Detect which cell encompasses the target text, then output its [x, y] center coordinate. 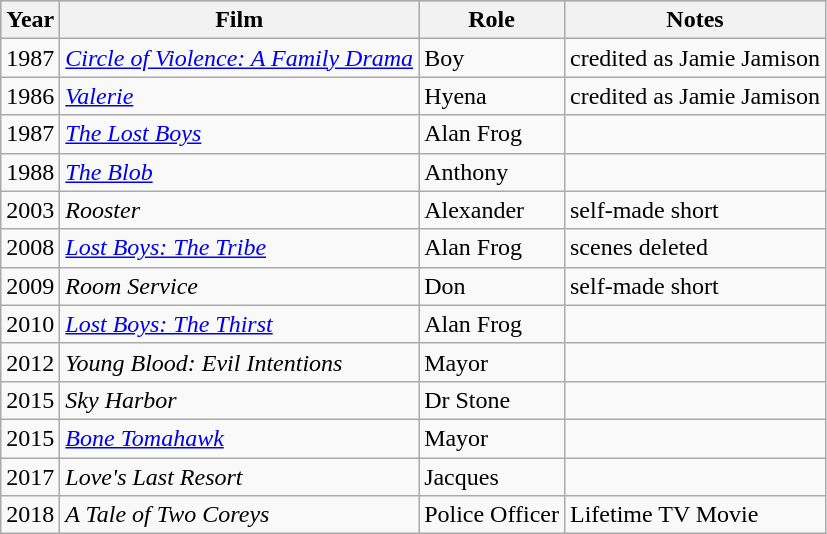
Valerie [240, 96]
Year [30, 20]
Lost Boys: The Thirst [240, 324]
The Lost Boys [240, 134]
Room Service [240, 286]
Anthony [492, 172]
2009 [30, 286]
Alexander [492, 210]
Don [492, 286]
Boy [492, 58]
2003 [30, 210]
Love's Last Resort [240, 477]
Jacques [492, 477]
A Tale of Two Coreys [240, 515]
1988 [30, 172]
Young Blood: Evil Intentions [240, 362]
Dr Stone [492, 400]
Hyena [492, 96]
1986 [30, 96]
The Blob [240, 172]
2012 [30, 362]
Role [492, 20]
Bone Tomahawk [240, 438]
Film [240, 20]
Lost Boys: The Tribe [240, 248]
2017 [30, 477]
scenes deleted [694, 248]
Lifetime TV Movie [694, 515]
Circle of Violence: A Family Drama [240, 58]
Sky Harbor [240, 400]
Rooster [240, 210]
Notes [694, 20]
Police Officer [492, 515]
2008 [30, 248]
2018 [30, 515]
2010 [30, 324]
